Provide the [X, Y] coordinate of the cell's center where the given text is located.  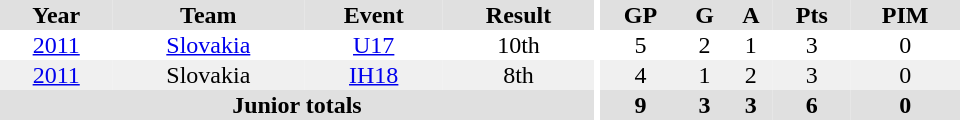
Pts [812, 15]
G [705, 15]
8th [518, 75]
5 [640, 45]
Event [374, 15]
9 [640, 105]
A [750, 15]
PIM [905, 15]
Junior totals [297, 105]
GP [640, 15]
U17 [374, 45]
Result [518, 15]
Year [56, 15]
10th [518, 45]
Team [208, 15]
6 [812, 105]
4 [640, 75]
IH18 [374, 75]
